Find where the given text appears and provide that cell's center as [x, y] coordinate. 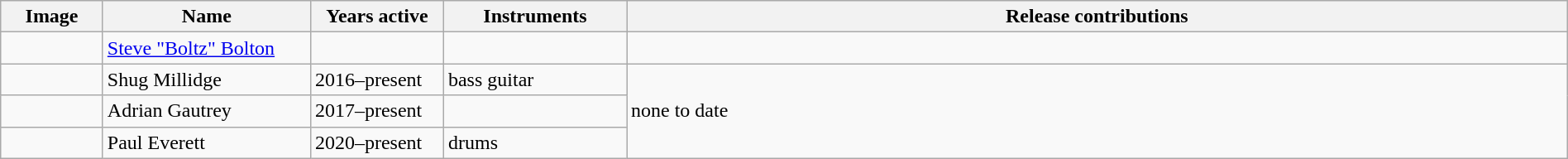
Paul Everett [207, 142]
2017–present [377, 111]
Shug Millidge [207, 79]
2016–present [377, 79]
bass guitar [534, 79]
Adrian Gautrey [207, 111]
Name [207, 17]
drums [534, 142]
Instruments [534, 17]
Image [52, 17]
Years active [377, 17]
none to date [1097, 111]
Release contributions [1097, 17]
2020–present [377, 142]
Steve "Boltz" Bolton [207, 48]
